Search for the cell housing the specified text and yield its (X, Y) center coordinate. 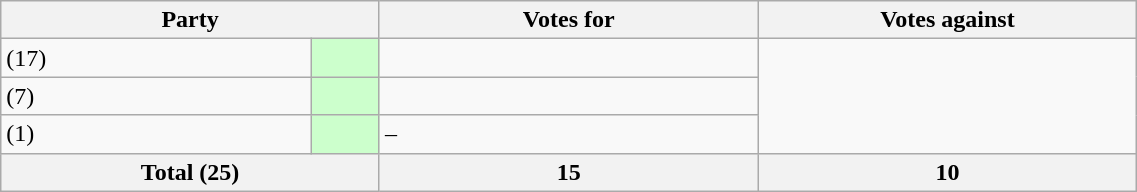
Votes against (948, 20)
15 (568, 172)
(17) (156, 58)
Total (25) (190, 172)
(1) (156, 134)
– (568, 134)
Party (190, 20)
Votes for (568, 20)
(7) (156, 96)
10 (948, 172)
